Pinpoint the cell where the given text exists, returning its [X, Y] midpoint coordinate. 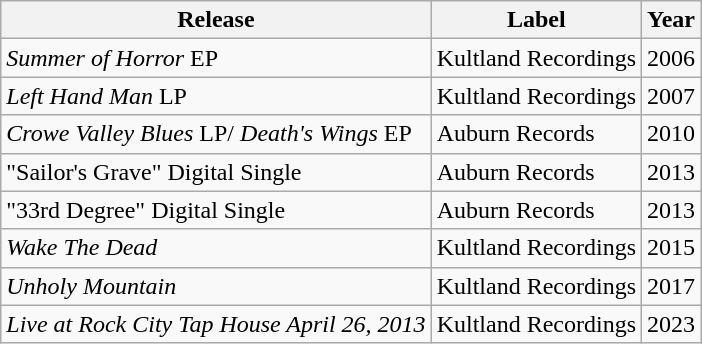
Year [672, 20]
Live at Rock City Tap House April 26, 2013 [216, 324]
"33rd Degree" Digital Single [216, 210]
2006 [672, 58]
Summer of Horror EP [216, 58]
Wake The Dead [216, 248]
2015 [672, 248]
Release [216, 20]
Crowe Valley Blues LP/ Death's Wings EP [216, 134]
"Sailor's Grave" Digital Single [216, 172]
2023 [672, 324]
2007 [672, 96]
2017 [672, 286]
Left Hand Man LP [216, 96]
Unholy Mountain [216, 286]
Label [536, 20]
2010 [672, 134]
